Search for the cell housing the specified text and yield its (x, y) center coordinate. 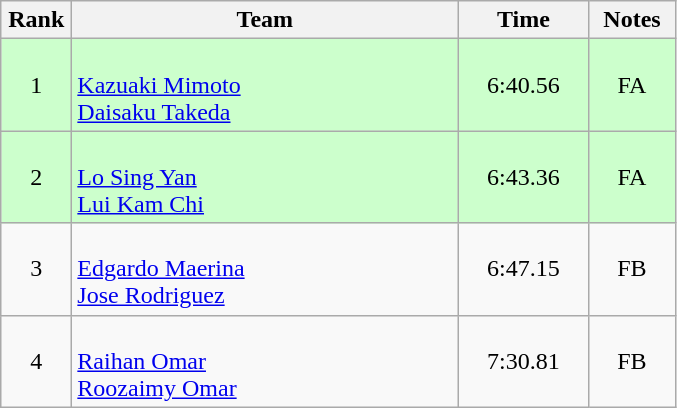
4 (36, 361)
2 (36, 177)
Team (265, 20)
1 (36, 85)
6:40.56 (524, 85)
6:47.15 (524, 269)
Notes (632, 20)
3 (36, 269)
7:30.81 (524, 361)
6:43.36 (524, 177)
Lo Sing YanLui Kam Chi (265, 177)
Rank (36, 20)
Kazuaki MimotoDaisaku Takeda (265, 85)
Time (524, 20)
Edgardo MaerinaJose Rodriguez (265, 269)
Raihan OmarRoozaimy Omar (265, 361)
